Find where the given text appears and provide that cell's center as [x, y] coordinate. 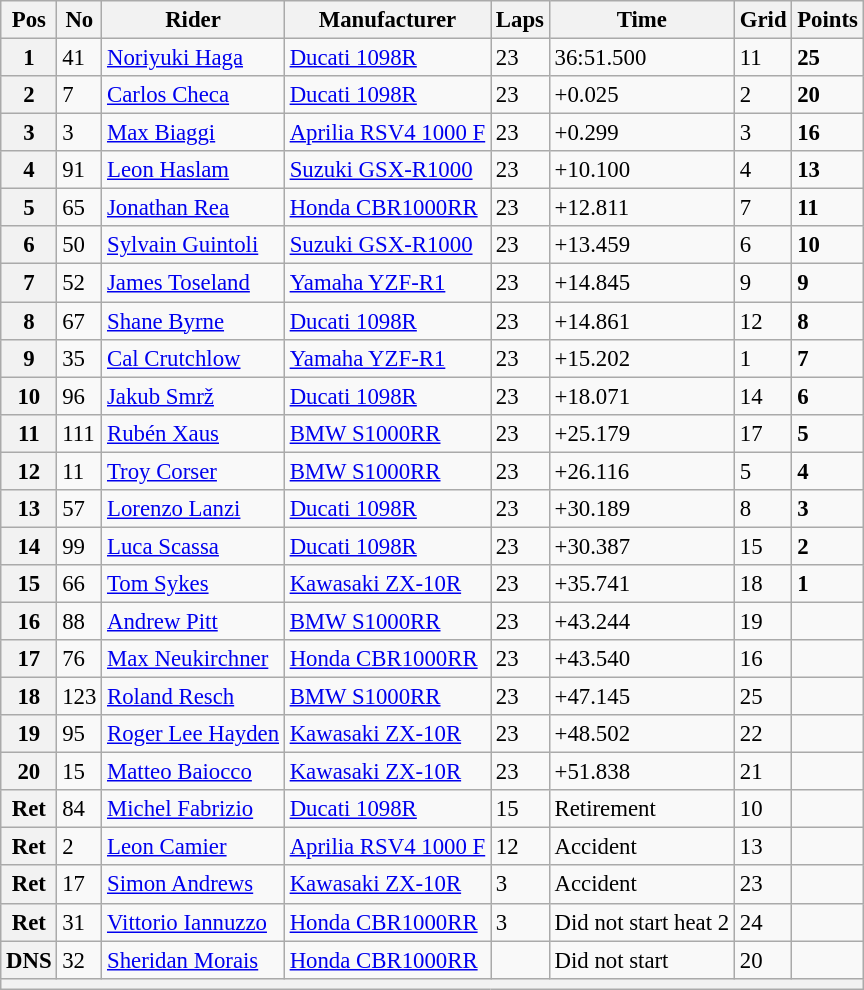
65 [80, 208]
24 [762, 922]
Vittorio Iannuzzo [194, 922]
50 [80, 245]
99 [80, 546]
+14.845 [642, 283]
+0.025 [642, 95]
Shane Byrne [194, 321]
Michel Fabrizio [194, 809]
Andrew Pitt [194, 621]
22 [762, 734]
+47.145 [642, 697]
95 [80, 734]
+25.179 [642, 433]
Roger Lee Hayden [194, 734]
66 [80, 584]
+10.100 [642, 170]
111 [80, 433]
Did not start [642, 960]
James Toseland [194, 283]
No [80, 20]
+43.540 [642, 659]
Max Biaggi [194, 133]
Carlos Checa [194, 95]
35 [80, 358]
32 [80, 960]
Jonathan Rea [194, 208]
+13.459 [642, 245]
Troy Corser [194, 471]
Laps [520, 20]
+48.502 [642, 734]
Sylvain Guintoli [194, 245]
+12.811 [642, 208]
Max Neukirchner [194, 659]
84 [80, 809]
Points [828, 20]
Rider [194, 20]
57 [80, 509]
Jakub Smrž [194, 396]
41 [80, 58]
52 [80, 283]
Grid [762, 20]
+51.838 [642, 772]
96 [80, 396]
+35.741 [642, 584]
21 [762, 772]
Lorenzo Lanzi [194, 509]
Leon Haslam [194, 170]
Noriyuki Haga [194, 58]
Did not start heat 2 [642, 922]
+15.202 [642, 358]
+18.071 [642, 396]
Luca Scassa [194, 546]
Rubén Xaus [194, 433]
Roland Resch [194, 697]
Cal Crutchlow [194, 358]
Manufacturer [387, 20]
+0.299 [642, 133]
31 [80, 922]
+30.387 [642, 546]
67 [80, 321]
Retirement [642, 809]
Pos [29, 20]
+14.861 [642, 321]
Time [642, 20]
+43.244 [642, 621]
Simon Andrews [194, 885]
Tom Sykes [194, 584]
Matteo Baiocco [194, 772]
91 [80, 170]
88 [80, 621]
76 [80, 659]
+30.189 [642, 509]
123 [80, 697]
Sheridan Morais [194, 960]
+26.116 [642, 471]
DNS [29, 960]
Leon Camier [194, 847]
36:51.500 [642, 58]
